Output the [X, Y] coordinate of the center of the cell containing the given text.  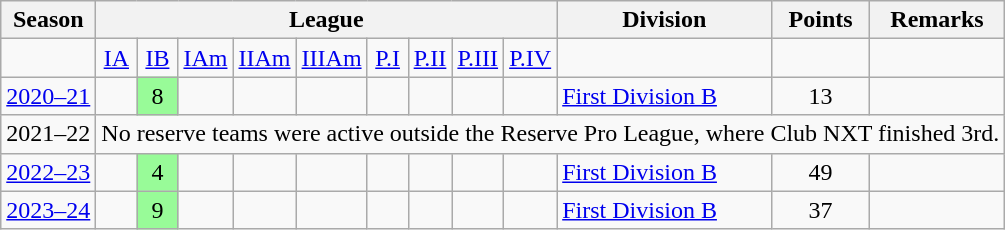
League [326, 20]
IB [158, 58]
49 [820, 172]
Points [820, 20]
P.III [478, 58]
Division [664, 20]
2020–21 [48, 96]
13 [820, 96]
2022–23 [48, 172]
IIIAm [332, 58]
P.II [430, 58]
Remarks [937, 20]
No reserve teams were active outside the Reserve Pro League, where Club NXT finished 3rd. [550, 134]
Season [48, 20]
IA [116, 58]
37 [820, 210]
2023–24 [48, 210]
IIAm [264, 58]
9 [158, 210]
P.I [388, 58]
P.IV [530, 58]
2021–22 [48, 134]
4 [158, 172]
IAm [206, 58]
8 [158, 96]
